Identify which cell holds the provided text, then report its [X, Y] central coordinate. 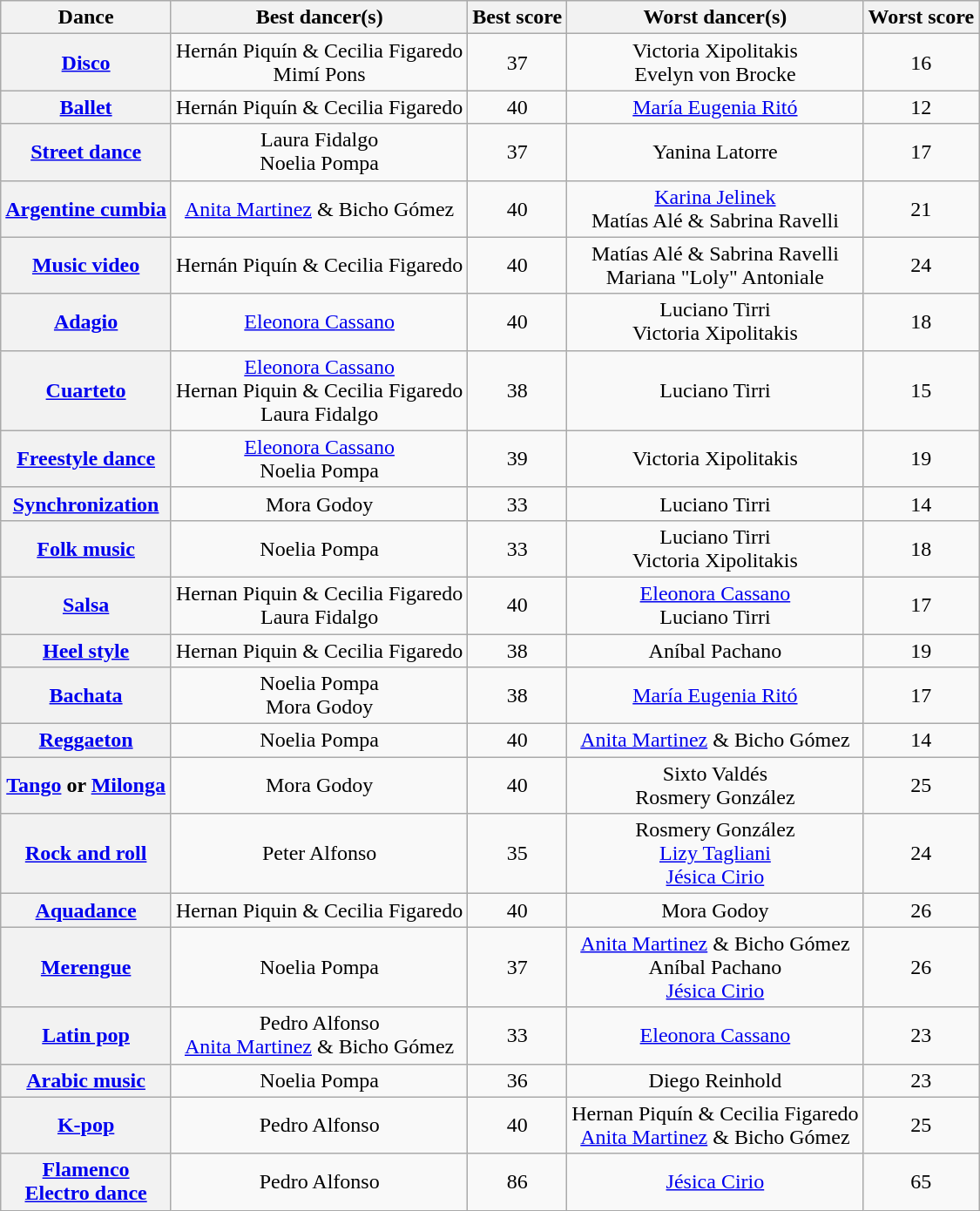
Disco [86, 63]
Salsa [86, 605]
Pedro AlfonsoAnita Martinez & Bicho Gómez [319, 1035]
Rock and roll [86, 854]
K-pop [86, 1126]
Worst dancer(s) [715, 17]
16 [922, 63]
Freestyle dance [86, 458]
Aníbal Pachano [715, 651]
Dance [86, 17]
Eleonora CassanoNoelia Pompa [319, 458]
Best dancer(s) [319, 17]
Best score [517, 17]
Music video [86, 265]
Karina JelinekMatías Alé & Sabrina Ravelli [715, 209]
Victoria XipolitakisEvelyn von Brocke [715, 63]
Flamenco Electro dance [86, 1181]
Jésica Cirio [715, 1181]
12 [922, 107]
Hernan Piquín & Cecilia FigaredoAnita Martinez & Bicho Gómez [715, 1126]
Diego Reinhold [715, 1080]
Eleonora CassanoLuciano Tirri [715, 605]
Anita Martinez & Bicho GómezAníbal PachanoJésica Cirio [715, 967]
Hernan Piquin & Cecilia FigaredoLaura Fidalgo [319, 605]
Synchronization [86, 504]
Merengue [86, 967]
Ballet [86, 107]
Street dance [86, 152]
Argentine cumbia [86, 209]
Noelia PompaMora Godoy [319, 695]
35 [517, 854]
15 [922, 390]
Rosmery GonzálezLizy TaglianiJésica Cirio [715, 854]
Matías Alé & Sabrina RavelliMariana "Loly" Antoniale [715, 265]
21 [922, 209]
Peter Alfonso [319, 854]
Tango or Milonga [86, 786]
36 [517, 1080]
65 [922, 1181]
Aquadance [86, 910]
Hernán Piquín & Cecilia FigaredoMimí Pons [319, 63]
Arabic music [86, 1080]
Adagio [86, 322]
Laura FidalgoNoelia Pompa [319, 152]
86 [517, 1181]
Reggaeton [86, 741]
Cuarteto [86, 390]
39 [517, 458]
Yanina Latorre [715, 152]
Heel style [86, 651]
Sixto ValdésRosmery González [715, 786]
Victoria Xipolitakis [715, 458]
Bachata [86, 695]
Eleonora CassanoHernan Piquin & Cecilia FigaredoLaura Fidalgo [319, 390]
Latin pop [86, 1035]
Folk music [86, 549]
Worst score [922, 17]
